Capture the cell that displays the provided text and extract its [X, Y] central coordinate. 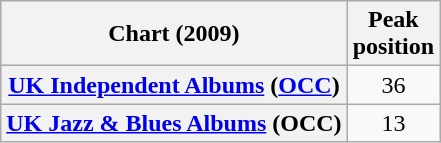
UK Jazz & Blues Albums (OCC) [174, 123]
13 [393, 123]
36 [393, 85]
UK Independent Albums (OCC) [174, 85]
Peakposition [393, 34]
Chart (2009) [174, 34]
